Determine the (X, Y) coordinate at the center of the cell enclosing the given text.  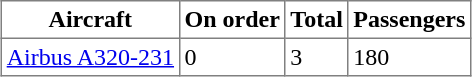
3 (316, 57)
On order (232, 20)
Passengers (409, 20)
0 (232, 57)
Total (316, 20)
Airbus A320-231 (90, 57)
Aircraft (90, 20)
180 (409, 57)
